Return (X, Y) of the center of cell containing provided text 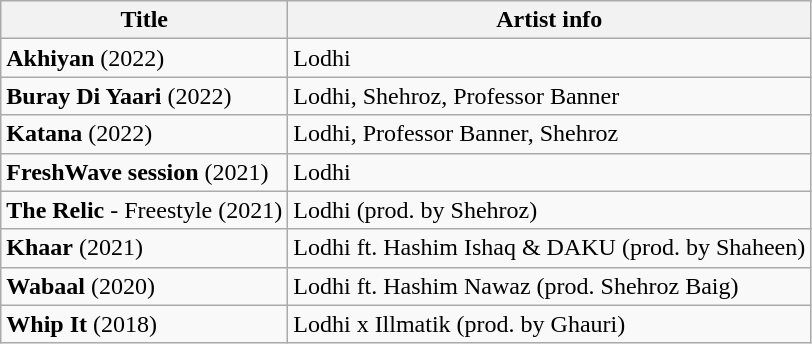
Katana (2022) (144, 134)
Akhiyan (2022) (144, 58)
Lodhi ft. Hashim Ishaq & DAKU (prod. by Shaheen) (550, 248)
Artist info (550, 20)
Whip It (2018) (144, 324)
Lodhi, Shehroz, Professor Banner (550, 96)
Title (144, 20)
Lodhi, Professor Banner, Shehroz (550, 134)
Lodhi (prod. by Shehroz) (550, 210)
FreshWave session (2021) (144, 172)
The Relic - Freestyle (2021) (144, 210)
Buray Di Yaari (2022) (144, 96)
Wabaal (2020) (144, 286)
Lodhi x Illmatik (prod. by Ghauri) (550, 324)
Khaar (2021) (144, 248)
Lodhi ft. Hashim Nawaz (prod. Shehroz Baig) (550, 286)
